Find where the given text appears and provide that cell's center as (x, y) coordinate. 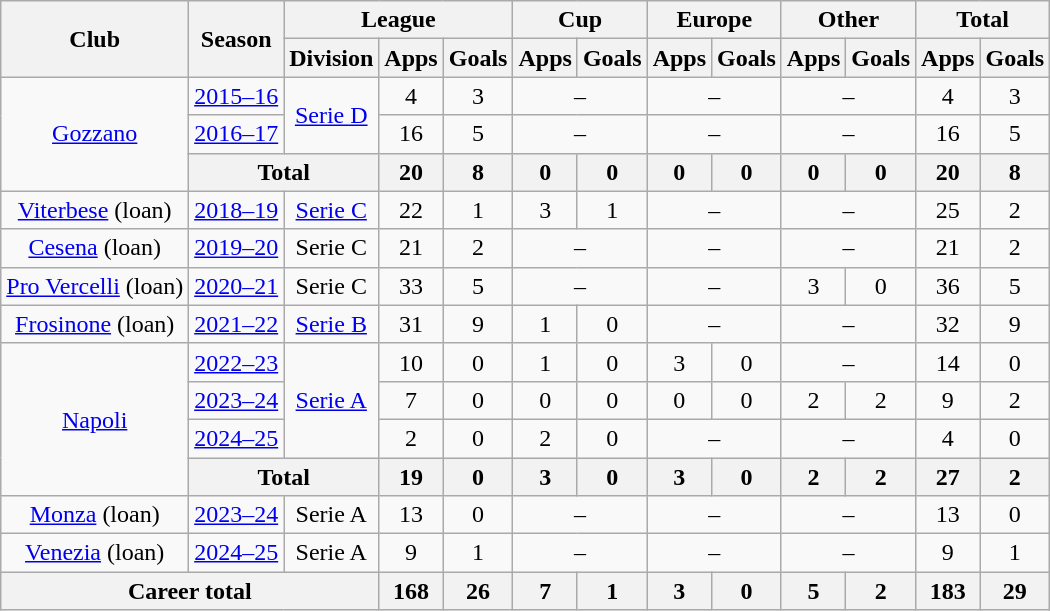
32 (948, 324)
33 (411, 286)
25 (948, 210)
2022–23 (236, 362)
Cesena (loan) (95, 248)
27 (948, 477)
Serie D (332, 115)
2016–17 (236, 134)
2021–22 (236, 324)
Club (95, 39)
29 (1015, 591)
Pro Vercelli (loan) (95, 286)
2020–21 (236, 286)
Venezia (loan) (95, 553)
36 (948, 286)
2019–20 (236, 248)
League (398, 20)
10 (411, 362)
Serie B (332, 324)
31 (411, 324)
Gozzano (95, 134)
Cup (580, 20)
19 (411, 477)
Napoli (95, 419)
26 (478, 591)
Other (848, 20)
Division (332, 58)
Frosinone (loan) (95, 324)
14 (948, 362)
Monza (loan) (95, 515)
Career total (190, 591)
2018–19 (236, 210)
Viterbese (loan) (95, 210)
168 (411, 591)
2015–16 (236, 96)
Season (236, 39)
183 (948, 591)
22 (411, 210)
Europe (714, 20)
